Output the (X, Y) coordinate of the center of the cell containing the given text.  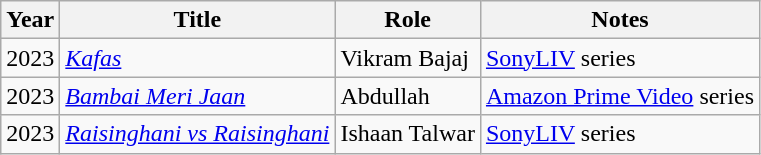
Abdullah (408, 96)
Kafas (198, 58)
Raisinghani vs Raisinghani (198, 134)
Year (30, 20)
Title (198, 20)
Vikram Bajaj (408, 58)
Ishaan Talwar (408, 134)
Amazon Prime Video series (620, 96)
Notes (620, 20)
Bambai Meri Jaan (198, 96)
Role (408, 20)
